Determine the (X, Y) coordinate at the center of the cell enclosing the given text.  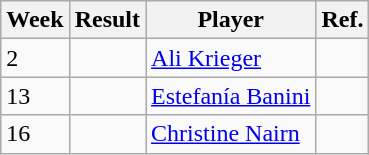
Estefanía Banini (231, 96)
Ref. (342, 20)
Result (107, 20)
2 (35, 58)
Week (35, 20)
Player (231, 20)
Christine Nairn (231, 134)
13 (35, 96)
16 (35, 134)
Ali Krieger (231, 58)
